Scan for the cell matching the given text and deliver its [x, y] coordinate at center. 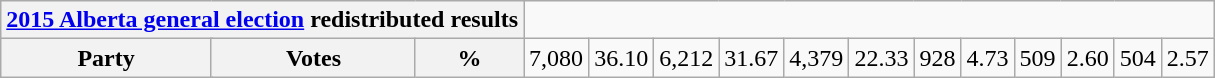
2.60 [1088, 58]
509 [1038, 58]
6,212 [686, 58]
928 [938, 58]
2015 Alberta general election redistributed results [262, 20]
Votes [313, 58]
31.67 [752, 58]
22.33 [882, 58]
36.10 [622, 58]
Party [106, 58]
4.73 [988, 58]
504 [1138, 58]
4,379 [816, 58]
% [469, 58]
7,080 [556, 58]
2.57 [1188, 58]
